Provide the [X, Y] coordinate of the cell's center where the given text is located.  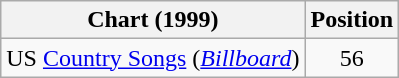
Position [352, 20]
Chart (1999) [153, 20]
US Country Songs (Billboard) [153, 58]
56 [352, 58]
